Capture the cell that displays the provided text and extract its (x, y) central coordinate. 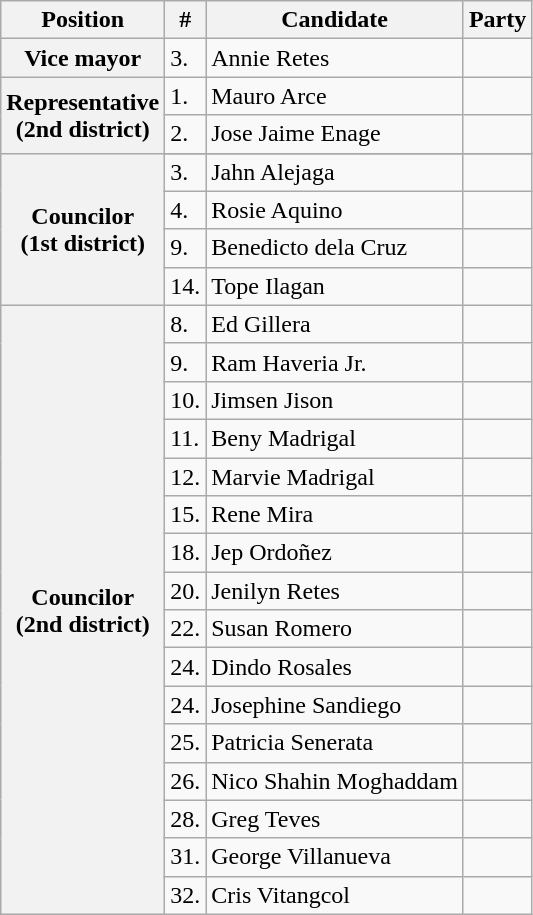
Annie Retes (335, 58)
Benedicto dela Cruz (335, 248)
Jose Jaime Enage (335, 134)
4. (186, 210)
1. (186, 96)
8. (186, 324)
Position (83, 20)
Representative(2nd district) (83, 115)
20. (186, 591)
Ram Haveria Jr. (335, 362)
Councilor(2nd district) (83, 610)
11. (186, 438)
12. (186, 477)
28. (186, 819)
Jep Ordoñez (335, 553)
Councilor(1st district) (83, 229)
2. (186, 134)
Party (497, 20)
22. (186, 629)
Susan Romero (335, 629)
Josephine Sandiego (335, 705)
Greg Teves (335, 819)
Rosie Aquino (335, 210)
32. (186, 895)
Jahn Alejaga (335, 172)
Mauro Arce (335, 96)
George Villanueva (335, 857)
# (186, 20)
Rene Mira (335, 515)
14. (186, 286)
Jenilyn Retes (335, 591)
Cris Vitangcol (335, 895)
15. (186, 515)
Ed Gillera (335, 324)
25. (186, 743)
Tope Ilagan (335, 286)
Beny Madrigal (335, 438)
Nico Shahin Moghaddam (335, 781)
Patricia Senerata (335, 743)
Candidate (335, 20)
Dindo Rosales (335, 667)
Marvie Madrigal (335, 477)
18. (186, 553)
Jimsen Jison (335, 400)
31. (186, 857)
26. (186, 781)
10. (186, 400)
Vice mayor (83, 58)
